Output the (x, y) coordinate of the center of the cell containing the given text.  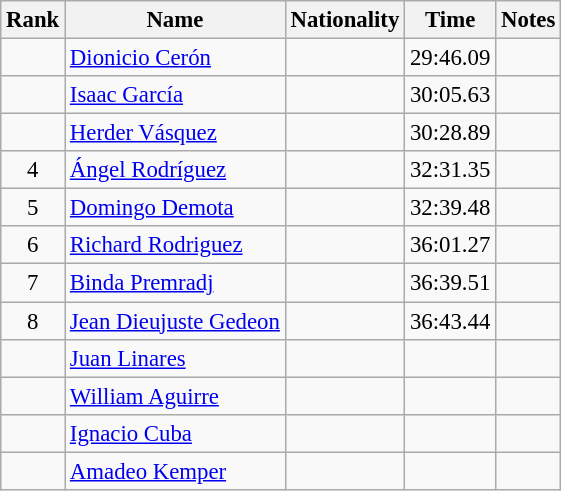
Time (450, 20)
Richard Rodriguez (176, 245)
Domingo Demota (176, 208)
4 (33, 170)
32:39.48 (450, 208)
Dionicio Cerón (176, 58)
Ángel Rodríguez (176, 170)
36:43.44 (450, 321)
Isaac García (176, 95)
Ignacio Cuba (176, 433)
Jean Dieujuste Gedeon (176, 321)
Juan Linares (176, 358)
William Aguirre (176, 396)
30:05.63 (450, 95)
Amadeo Kemper (176, 471)
29:46.09 (450, 58)
Binda Premradj (176, 283)
30:28.89 (450, 133)
6 (33, 245)
7 (33, 283)
Rank (33, 20)
5 (33, 208)
36:01.27 (450, 245)
8 (33, 321)
Herder Vásquez (176, 133)
Name (176, 20)
36:39.51 (450, 283)
Notes (528, 20)
Nationality (344, 20)
32:31.35 (450, 170)
